Return (x, y) of the center of cell containing provided text 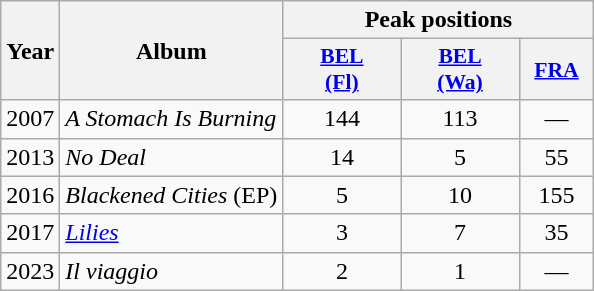
35 (556, 233)
113 (460, 119)
Lilies (172, 233)
Il viaggio (172, 271)
14 (342, 157)
No Deal (172, 157)
Album (172, 50)
2 (342, 271)
55 (556, 157)
1 (460, 271)
3 (342, 233)
2016 (30, 195)
BEL (Fl) (342, 70)
2023 (30, 271)
144 (342, 119)
A Stomach Is Burning (172, 119)
2017 (30, 233)
Peak positions (438, 20)
7 (460, 233)
155 (556, 195)
10 (460, 195)
BEL (Wa) (460, 70)
Blackened Cities (EP) (172, 195)
FRA (556, 70)
2013 (30, 157)
2007 (30, 119)
Year (30, 50)
